Capture the cell that displays the provided text and extract its [X, Y] central coordinate. 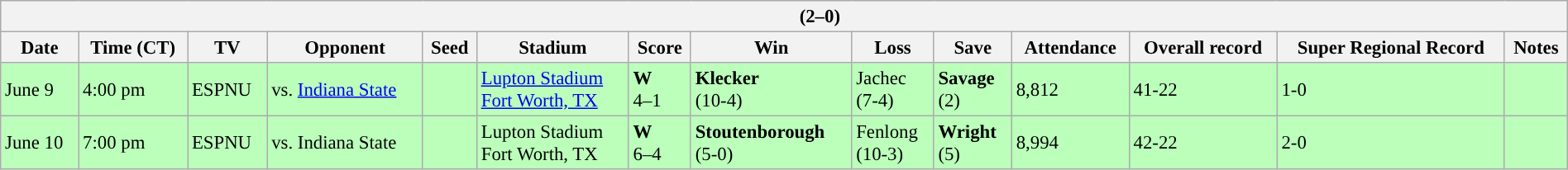
Jachec(7-4) [893, 89]
Save [973, 47]
Stoutenborough(5-0) [771, 144]
8,994 [1070, 144]
Notes [1536, 47]
Time (CT) [133, 47]
4:00 pm [133, 89]
8,812 [1070, 89]
Opponent [345, 47]
41-22 [1202, 89]
Date [40, 47]
2-0 [1391, 144]
June 9 [40, 89]
Fenlong(10-3) [893, 144]
Stadium [552, 47]
Overall record [1202, 47]
W4–1 [660, 89]
Score [660, 47]
1-0 [1391, 89]
(2–0) [784, 17]
42-22 [1202, 144]
Klecker(10-4) [771, 89]
Attendance [1070, 47]
Wright(5) [973, 144]
Seed [450, 47]
Loss [893, 47]
Super Regional Record [1391, 47]
June 10 [40, 144]
7:00 pm [133, 144]
W6–4 [660, 144]
TV [227, 47]
Savage(2) [973, 89]
Win [771, 47]
